Return [X, Y] of the center of cell containing provided text 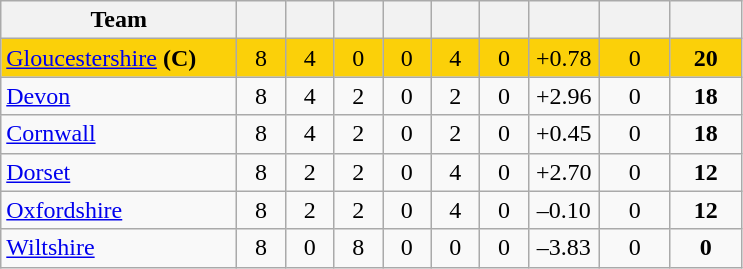
Gloucestershire (C) [119, 58]
Wiltshire [119, 248]
Cornwall [119, 134]
–0.10 [564, 210]
+0.78 [564, 58]
–3.83 [564, 248]
Dorset [119, 172]
Devon [119, 96]
+2.96 [564, 96]
+0.45 [564, 134]
+2.70 [564, 172]
Oxfordshire [119, 210]
20 [706, 58]
Team [119, 20]
